Locate the cell with the specified text and output its (x, y) center coordinate. 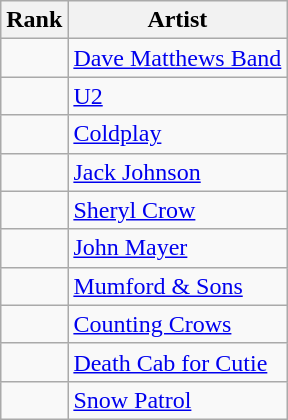
Rank (34, 20)
Counting Crows (178, 324)
Artist (178, 20)
Snow Patrol (178, 400)
Jack Johnson (178, 172)
Death Cab for Cutie (178, 362)
Sheryl Crow (178, 210)
U2 (178, 96)
Mumford & Sons (178, 286)
Dave Matthews Band (178, 58)
Coldplay (178, 134)
John Mayer (178, 248)
